Output the (X, Y) coordinate of the center of the cell containing the given text.  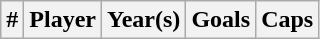
# (12, 20)
Caps (288, 20)
Goals (221, 20)
Year(s) (144, 20)
Player (63, 20)
